For the text-containing cell, return its midpoint in (x, y) coordinate format. 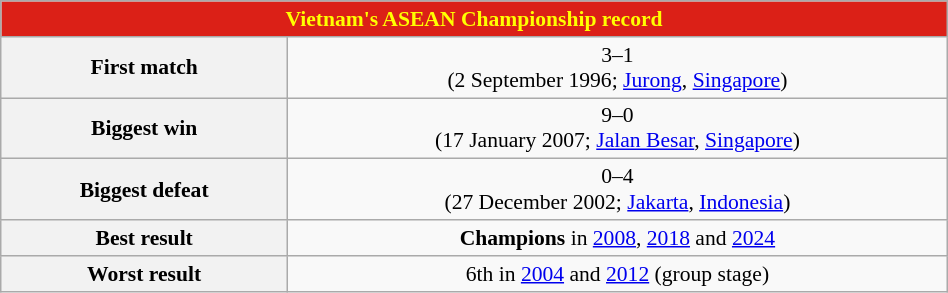
6th in 2004 and 2012 (group stage) (618, 274)
Best result (144, 238)
3–1 (2 September 1996; Jurong, Singapore) (618, 68)
Biggest win (144, 128)
0–4 (27 December 2002; Jakarta, Indonesia) (618, 190)
Champions in 2008, 2018 and 2024 (618, 238)
9–0 (17 January 2007; Jalan Besar, Singapore) (618, 128)
Worst result (144, 274)
Biggest defeat (144, 190)
Vietnam's ASEAN Championship record (474, 19)
First match (144, 68)
